For the text-containing cell, return its midpoint in [x, y] coordinate format. 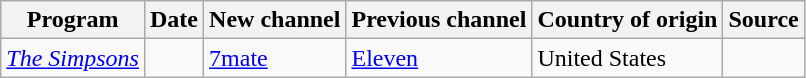
Country of origin [628, 20]
Date [174, 20]
Program [73, 20]
Eleven [439, 58]
The Simpsons [73, 58]
New channel [275, 20]
United States [628, 58]
7mate [275, 58]
Previous channel [439, 20]
Source [764, 20]
